Capture the cell that displays the provided text and extract its (x, y) central coordinate. 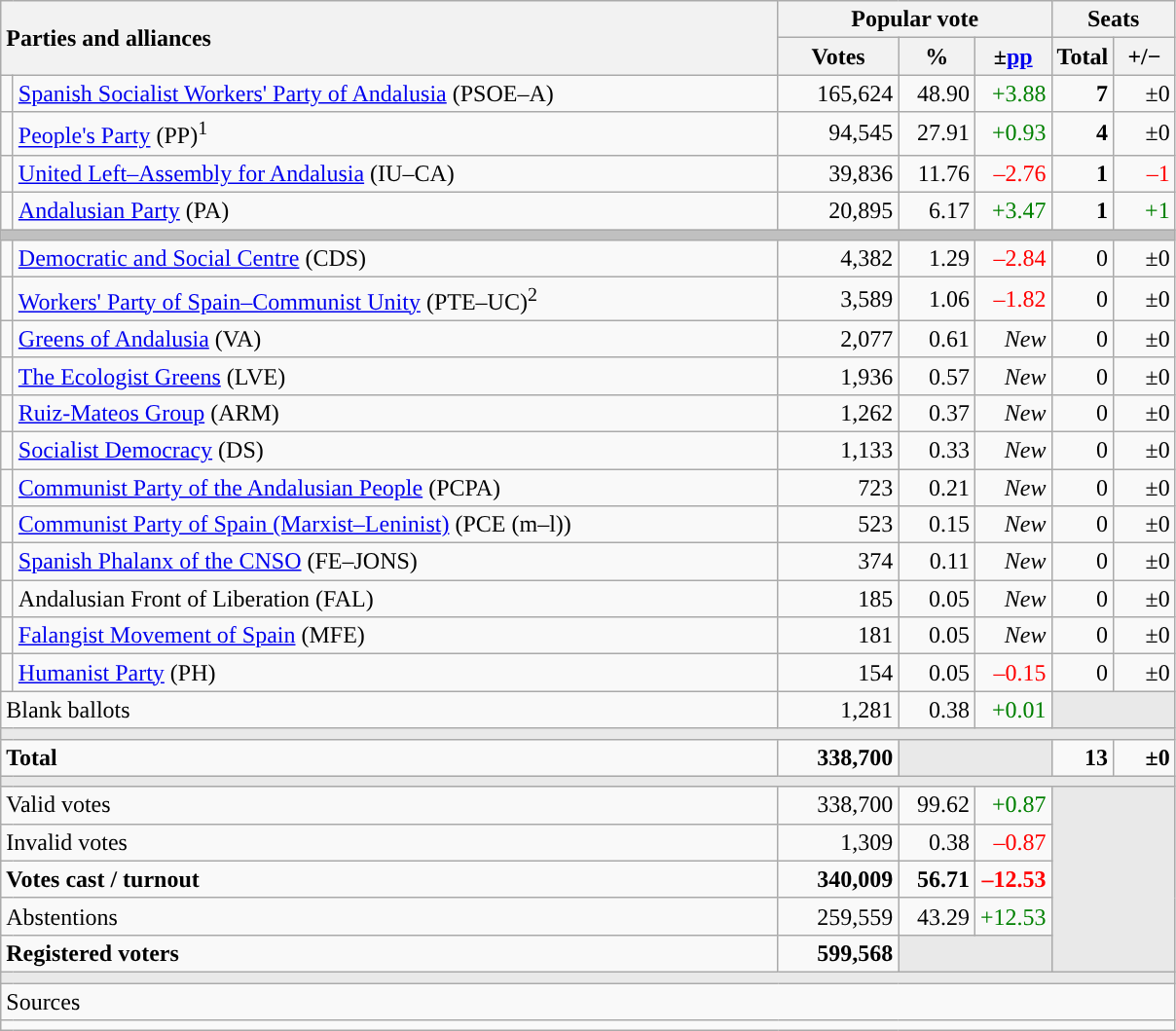
48.90 (937, 93)
Abstentions (389, 916)
Democratic and Social Centre (CDS) (395, 259)
Socialist Democracy (DS) (395, 450)
154 (838, 673)
Votes (838, 56)
3,589 (838, 300)
259,559 (838, 916)
1,262 (838, 413)
39,836 (838, 173)
181 (838, 636)
185 (838, 599)
2,077 (838, 339)
43.29 (937, 916)
United Left–Assembly for Andalusia (IU–CA) (395, 173)
The Ecologist Greens (LVE) (395, 376)
1,133 (838, 450)
Communist Party of the Andalusian People (PCPA) (395, 488)
1,936 (838, 376)
+12.53 (1012, 916)
Seats (1114, 19)
0.33 (937, 450)
6.17 (937, 211)
0.21 (937, 488)
Blank ballots (389, 710)
Spanish Phalanx of the CNSO (FE–JONS) (395, 562)
Registered voters (389, 953)
723 (838, 488)
% (937, 56)
1,309 (838, 842)
+/− (1145, 56)
–0.15 (1012, 673)
Ruiz-Mateos Group (ARM) (395, 413)
Parties and alliances (389, 38)
0.15 (937, 525)
–1.82 (1012, 300)
Workers' Party of Spain–Communist Unity (PTE–UC)2 (395, 300)
–2.84 (1012, 259)
+1 (1145, 211)
Andalusian Front of Liberation (FAL) (395, 599)
–0.87 (1012, 842)
+0.87 (1012, 805)
27.91 (937, 134)
20,895 (838, 211)
+0.93 (1012, 134)
0.11 (937, 562)
1.29 (937, 259)
523 (838, 525)
Humanist Party (PH) (395, 673)
Invalid votes (389, 842)
People's Party (PP)1 (395, 134)
0.61 (937, 339)
+3.47 (1012, 211)
+3.88 (1012, 93)
+0.01 (1012, 710)
Spanish Socialist Workers' Party of Andalusia (PSOE–A) (395, 93)
374 (838, 562)
–2.76 (1012, 173)
Greens of Andalusia (VA) (395, 339)
Andalusian Party (PA) (395, 211)
0.57 (937, 376)
Sources (588, 1002)
Valid votes (389, 805)
56.71 (937, 879)
±pp (1012, 56)
7 (1083, 93)
0.37 (937, 413)
165,624 (838, 93)
–12.53 (1012, 879)
Communist Party of Spain (Marxist–Leninist) (PCE (m–l)) (395, 525)
99.62 (937, 805)
Popular vote (915, 19)
340,009 (838, 879)
1.06 (937, 300)
–1 (1145, 173)
599,568 (838, 953)
94,545 (838, 134)
11.76 (937, 173)
4 (1083, 134)
1,281 (838, 710)
Falangist Movement of Spain (MFE) (395, 636)
13 (1083, 757)
Votes cast / turnout (389, 879)
4,382 (838, 259)
